Identify which cell holds the provided text, then report its [x, y] central coordinate. 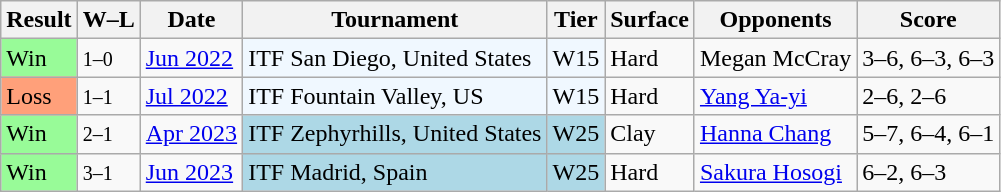
Clay [650, 134]
Tournament [395, 20]
Jul 2022 [191, 96]
Jun 2023 [191, 172]
Yang Ya-yi [775, 96]
5–7, 6–4, 6–1 [928, 134]
ITF Madrid, Spain [395, 172]
2–1 [108, 134]
Hanna Chang [775, 134]
Sakura Hosogi [775, 172]
Result [39, 20]
3–6, 6–3, 6–3 [928, 58]
Surface [650, 20]
3–1 [108, 172]
1–0 [108, 58]
Loss [39, 96]
1–1 [108, 96]
Megan McCray [775, 58]
ITF San Diego, United States [395, 58]
2–6, 2–6 [928, 96]
ITF Fountain Valley, US [395, 96]
Date [191, 20]
Jun 2022 [191, 58]
W–L [108, 20]
Score [928, 20]
Apr 2023 [191, 134]
ITF Zephyrhills, United States [395, 134]
Opponents [775, 20]
6–2, 6–3 [928, 172]
Tier [576, 20]
